Output the [X, Y] coordinate of the center of the cell containing the given text.  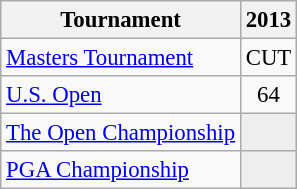
64 [268, 95]
Tournament [121, 20]
Masters Tournament [121, 58]
2013 [268, 20]
CUT [268, 58]
U.S. Open [121, 95]
PGA Championship [121, 170]
The Open Championship [121, 133]
